Capture the cell that displays the provided text and extract its [X, Y] central coordinate. 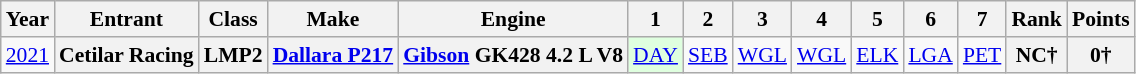
5 [877, 19]
LMP2 [234, 55]
Class [234, 19]
2 [708, 19]
3 [762, 19]
LGA [930, 55]
Year [28, 19]
4 [822, 19]
7 [982, 19]
Cetilar Racing [126, 55]
Rank [1036, 19]
PET [982, 55]
Make [334, 19]
6 [930, 19]
DAY [656, 55]
Dallara P217 [334, 55]
Engine [513, 19]
Points [1101, 19]
Gibson GK428 4.2 L V8 [513, 55]
ELK [877, 55]
2021 [28, 55]
1 [656, 19]
SEB [708, 55]
Entrant [126, 19]
0† [1101, 55]
NC† [1036, 55]
